Output the [x, y] coordinate of the center of the cell containing the given text.  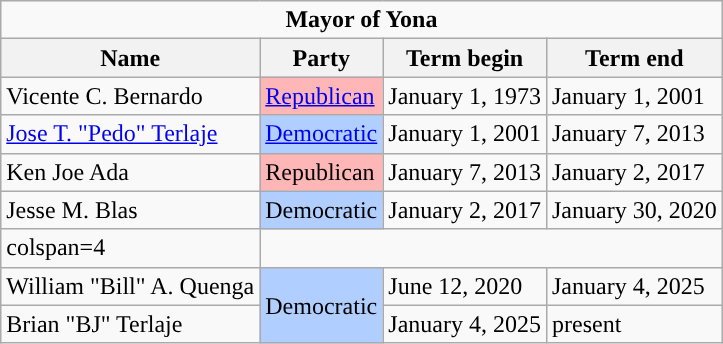
Party [322, 58]
William "Bill" A. Quenga [130, 286]
present [634, 324]
Vicente C. Bernardo [130, 96]
Jose T. "Pedo" Terlaje [130, 134]
colspan=4 [130, 248]
Brian "BJ" Terlaje [130, 324]
June 12, 2020 [465, 286]
Term begin [465, 58]
Mayor of Yona [362, 20]
Name [130, 58]
January 1, 1973 [465, 96]
Ken Joe Ada [130, 172]
January 30, 2020 [634, 210]
Term end [634, 58]
Jesse M. Blas [130, 210]
